Search for the cell housing the specified text and yield its [X, Y] center coordinate. 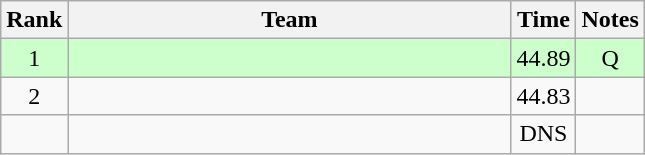
Notes [610, 20]
44.89 [544, 58]
1 [34, 58]
Team [290, 20]
44.83 [544, 96]
Rank [34, 20]
DNS [544, 134]
2 [34, 96]
Time [544, 20]
Q [610, 58]
